For the text-containing cell, return its midpoint in [X, Y] coordinate format. 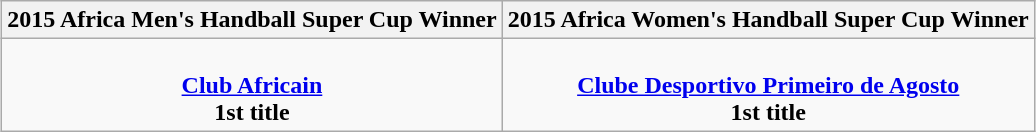
2015 Africa Men's Handball Super Cup Winner [252, 20]
2015 Africa Women's Handball Super Cup Winner [768, 20]
Clube Desportivo Primeiro de Agosto1st title [768, 85]
Club Africain1st title [252, 85]
